Detect which cell encompasses the target text, then output its (X, Y) center coordinate. 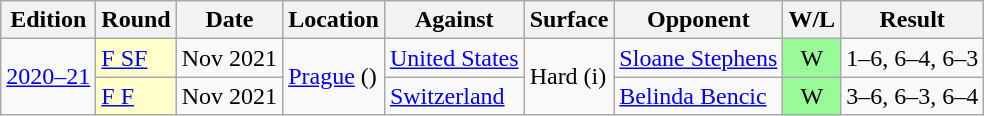
Surface (569, 20)
Edition (48, 20)
Belinda Bencic (698, 96)
3–6, 6–3, 6–4 (912, 96)
Location (334, 20)
Switzerland (454, 96)
Against (454, 20)
Date (229, 20)
Opponent (698, 20)
Prague () (334, 77)
2020–21 (48, 77)
Result (912, 20)
F SF (136, 58)
F F (136, 96)
1–6, 6–4, 6–3 (912, 58)
Round (136, 20)
Hard (i) (569, 77)
United States (454, 58)
W/L (812, 20)
Sloane Stephens (698, 58)
